Return the [X, Y] coordinate for the center point of the cell that contains the specified text.  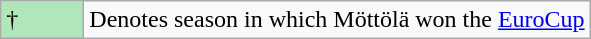
Denotes season in which Möttölä won the EuroCup [337, 20]
† [42, 20]
